Identify which cell holds the provided text, then report its (x, y) central coordinate. 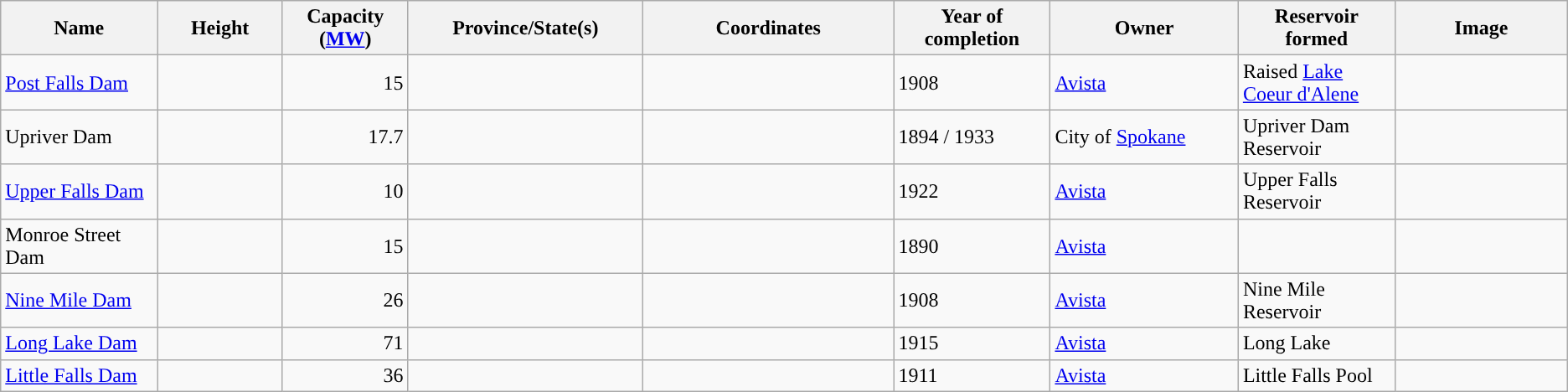
1890 (972, 246)
Coordinates (769, 28)
26 (345, 300)
Raised Lake Coeur d'Alene (1317, 82)
Reservoir formed (1317, 28)
Name (79, 28)
1915 (972, 343)
Upriver Dam Reservoir (1317, 137)
Height (220, 28)
1922 (972, 191)
1911 (972, 375)
71 (345, 343)
10 (345, 191)
Nine Mile Dam (79, 300)
Capacity (MW) (345, 28)
City of Spokane (1144, 137)
Monroe Street Dam (79, 246)
Little Falls Pool (1317, 375)
17.7 (345, 137)
Owner (1144, 28)
1894 / 1933 (972, 137)
Post Falls Dam (79, 82)
Province/State(s) (526, 28)
36 (345, 375)
Image (1481, 28)
Nine Mile Reservoir (1317, 300)
Little Falls Dam (79, 375)
Long Lake Dam (79, 343)
Year of completion (972, 28)
Upriver Dam (79, 137)
Long Lake (1317, 343)
Upper Falls Dam (79, 191)
Upper Falls Reservoir (1317, 191)
